Extract the [X, Y] coordinate from the center of the cell holding the provided text.  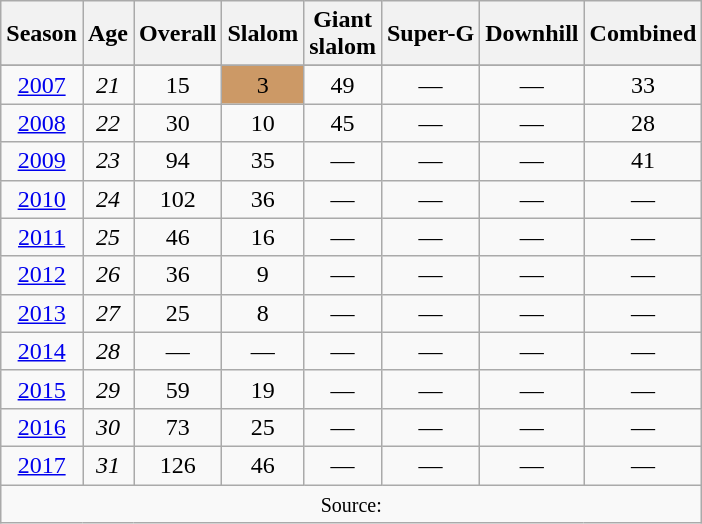
49 [343, 85]
22 [108, 123]
126 [178, 465]
41 [643, 161]
94 [178, 161]
2012 [42, 275]
2010 [42, 199]
Overall [178, 34]
2017 [42, 465]
15 [178, 85]
2009 [42, 161]
27 [108, 313]
23 [108, 161]
2008 [42, 123]
9 [263, 275]
19 [263, 389]
2007 [42, 85]
Downhill [532, 34]
29 [108, 389]
73 [178, 427]
Giantslalom [343, 34]
8 [263, 313]
2014 [42, 351]
24 [108, 199]
2015 [42, 389]
33 [643, 85]
26 [108, 275]
Source: [352, 503]
102 [178, 199]
2016 [42, 427]
21 [108, 85]
59 [178, 389]
35 [263, 161]
Age [108, 34]
16 [263, 237]
Combined [643, 34]
31 [108, 465]
2013 [42, 313]
3 [263, 85]
10 [263, 123]
Slalom [263, 34]
45 [343, 123]
2011 [42, 237]
Super-G [430, 34]
Season [42, 34]
